Search for the cell housing the specified text and yield its (X, Y) center coordinate. 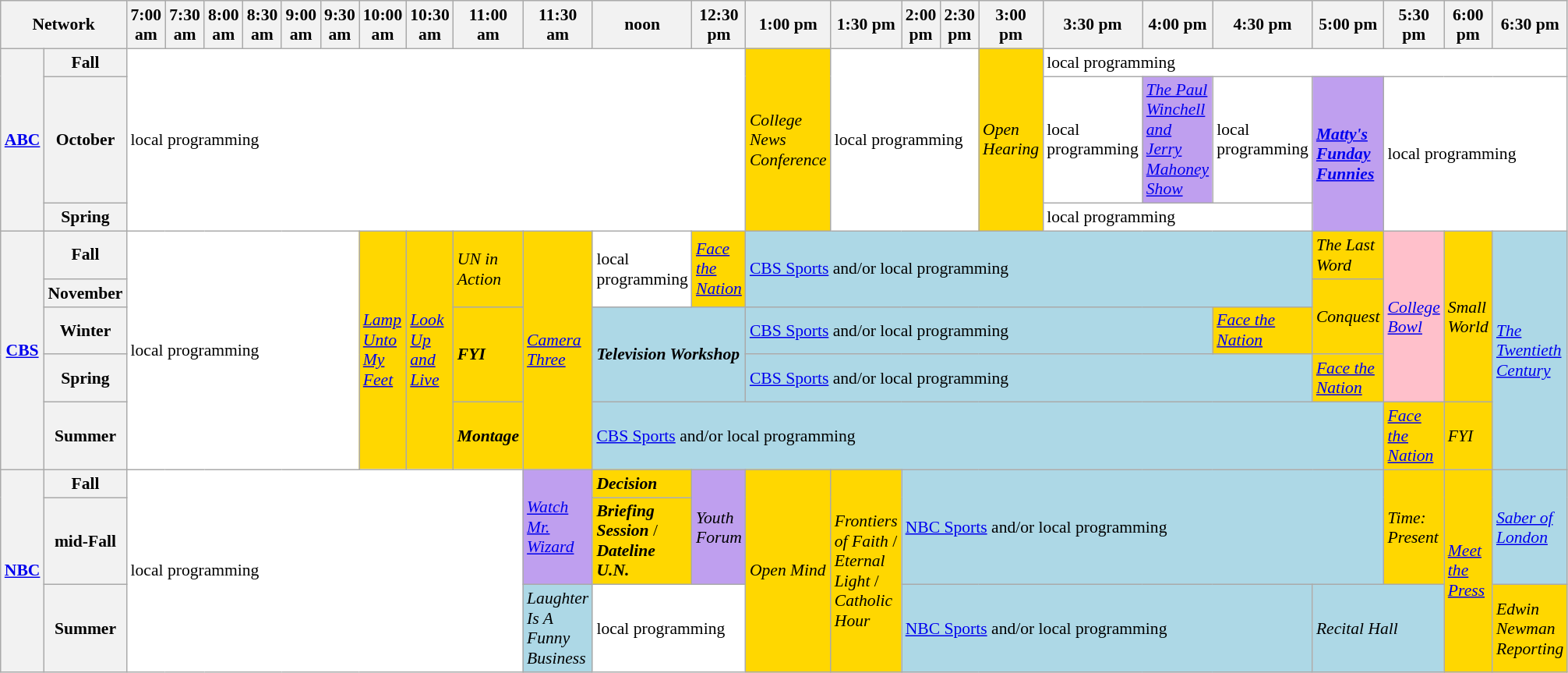
Camera Three (558, 351)
Matty's Funday Funnies (1348, 154)
Television Workshop (669, 354)
11:30 am (558, 25)
Network (64, 25)
8:00 am (224, 25)
4:30 pm (1263, 25)
Frontiers of Faith / Eternal Light / Catholic Hour (867, 571)
Conquest (1348, 317)
7:00 am (146, 25)
10:00 am (383, 25)
The Last Word (1348, 256)
2:30 pm (959, 25)
Time: Present (1414, 527)
7:30 am (185, 25)
11:00 am (488, 25)
1:30 pm (867, 25)
2:00 pm (921, 25)
October (85, 140)
Meet the Press (1468, 571)
The Paul Winchell and Jerry Mahoney Show (1178, 140)
10:30 am (429, 25)
12:30 pm (719, 25)
8:30 am (263, 25)
Look Up and Live (429, 351)
6:00 pm (1468, 25)
The Twentieth Century (1530, 351)
UN in Action (488, 270)
Watch Mr. Wizard (558, 527)
Lamp Unto My Feet (383, 351)
College News Conference (789, 140)
College Bowl (1414, 317)
5:00 pm (1348, 25)
Youth Forum (719, 527)
3:00 pm (1011, 25)
Small World (1468, 317)
Recital Hall (1378, 629)
9:00 am (301, 25)
1:00 pm (789, 25)
Montage (488, 437)
CBS (23, 351)
ABC (23, 140)
4:00 pm (1178, 25)
Briefing Session / Dateline U.N. (642, 541)
Open Mind (789, 571)
9:30 am (340, 25)
Edwin Newman Reporting (1530, 629)
Saber of London (1530, 527)
6:30 pm (1530, 25)
Open Hearing (1011, 140)
3:30 pm (1093, 25)
NBC (23, 571)
November (85, 293)
noon (642, 25)
mid-Fall (85, 541)
5:30 pm (1414, 25)
Decision (642, 483)
Winter (85, 331)
Laughter Is A Funny Business (558, 629)
